Search for the cell housing the specified text and yield its [X, Y] center coordinate. 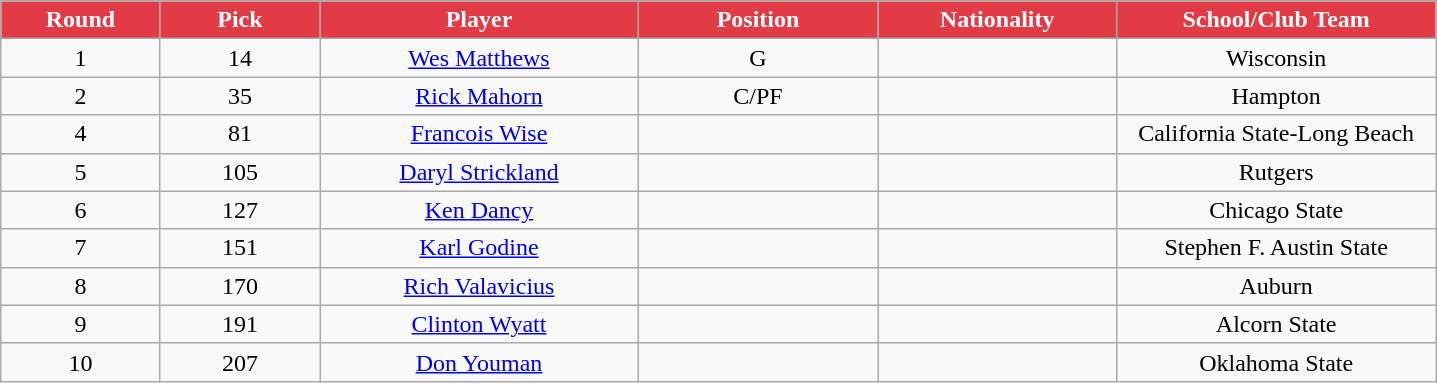
Don Youman [480, 362]
Round [80, 20]
Position [758, 20]
170 [240, 286]
Stephen F. Austin State [1276, 248]
Clinton Wyatt [480, 324]
Alcorn State [1276, 324]
8 [80, 286]
2 [80, 96]
Karl Godine [480, 248]
Wisconsin [1276, 58]
35 [240, 96]
C/PF [758, 96]
Pick [240, 20]
Hampton [1276, 96]
5 [80, 172]
81 [240, 134]
Daryl Strickland [480, 172]
Nationality [998, 20]
14 [240, 58]
Wes Matthews [480, 58]
9 [80, 324]
California State-Long Beach [1276, 134]
Chicago State [1276, 210]
Rich Valavicius [480, 286]
191 [240, 324]
151 [240, 248]
6 [80, 210]
G [758, 58]
7 [80, 248]
207 [240, 362]
127 [240, 210]
105 [240, 172]
Auburn [1276, 286]
Oklahoma State [1276, 362]
4 [80, 134]
Francois Wise [480, 134]
Rutgers [1276, 172]
1 [80, 58]
Player [480, 20]
School/Club Team [1276, 20]
10 [80, 362]
Rick Mahorn [480, 96]
Ken Dancy [480, 210]
